Scan for the cell matching the given text and deliver its (x, y) coordinate at center. 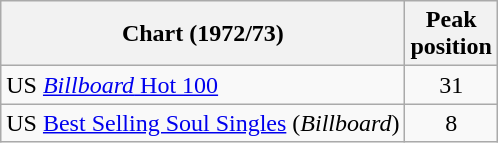
Peakposition (451, 34)
31 (451, 85)
Chart (1972/73) (203, 34)
8 (451, 123)
US Billboard Hot 100 (203, 85)
US Best Selling Soul Singles (Billboard) (203, 123)
